For the text-containing cell, return its midpoint in (X, Y) coordinate format. 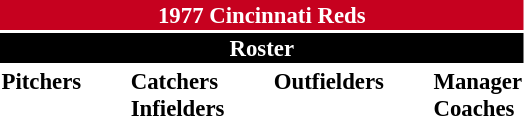
Roster (262, 48)
1977 Cincinnati Reds (262, 15)
